Pinpoint the cell where the given text exists, returning its [X, Y] midpoint coordinate. 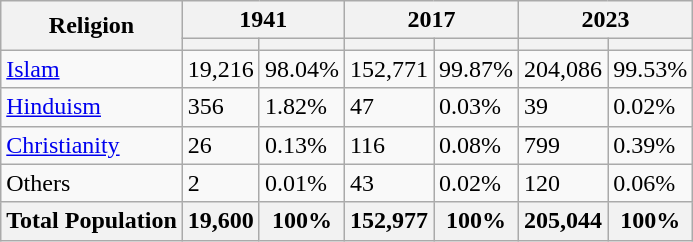
Total Population [92, 221]
Islam [92, 69]
39 [564, 107]
99.53% [650, 69]
2023 [606, 20]
Others [92, 183]
0.39% [650, 145]
116 [388, 145]
152,977 [388, 221]
99.87% [476, 69]
120 [564, 183]
0.01% [302, 183]
47 [388, 107]
0.13% [302, 145]
Christianity [92, 145]
356 [220, 107]
43 [388, 183]
26 [220, 145]
152,771 [388, 69]
799 [564, 145]
0.08% [476, 145]
0.06% [650, 183]
204,086 [564, 69]
Religion [92, 26]
0.03% [476, 107]
19,216 [220, 69]
1.82% [302, 107]
205,044 [564, 221]
Hinduism [92, 107]
1941 [263, 20]
19,600 [220, 221]
2 [220, 183]
98.04% [302, 69]
2017 [431, 20]
